Detect which cell encompasses the target text, then output its (x, y) center coordinate. 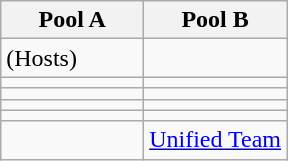
(Hosts) (72, 58)
Pool A (72, 20)
Pool B (216, 20)
Unified Team (216, 140)
